Return [X, Y] of the center of cell containing provided text 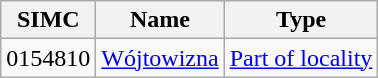
Part of locality [301, 58]
0154810 [48, 58]
Name [160, 20]
Type [301, 20]
SIMC [48, 20]
Wójtowizna [160, 58]
